Output the [x, y] coordinate of the center of the cell containing the given text.  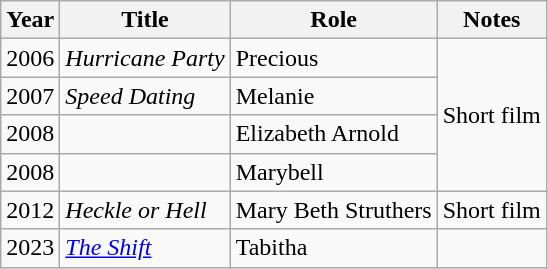
Melanie [334, 96]
2006 [30, 58]
Title [145, 20]
2007 [30, 96]
Heckle or Hell [145, 210]
2023 [30, 248]
The Shift [145, 248]
Tabitha [334, 248]
Year [30, 20]
Elizabeth Arnold [334, 134]
Speed Dating [145, 96]
Notes [492, 20]
Mary Beth Struthers [334, 210]
Marybell [334, 172]
Role [334, 20]
Precious [334, 58]
Hurricane Party [145, 58]
2012 [30, 210]
